Provide the (X, Y) coordinate of the cell's center where the given text is located.  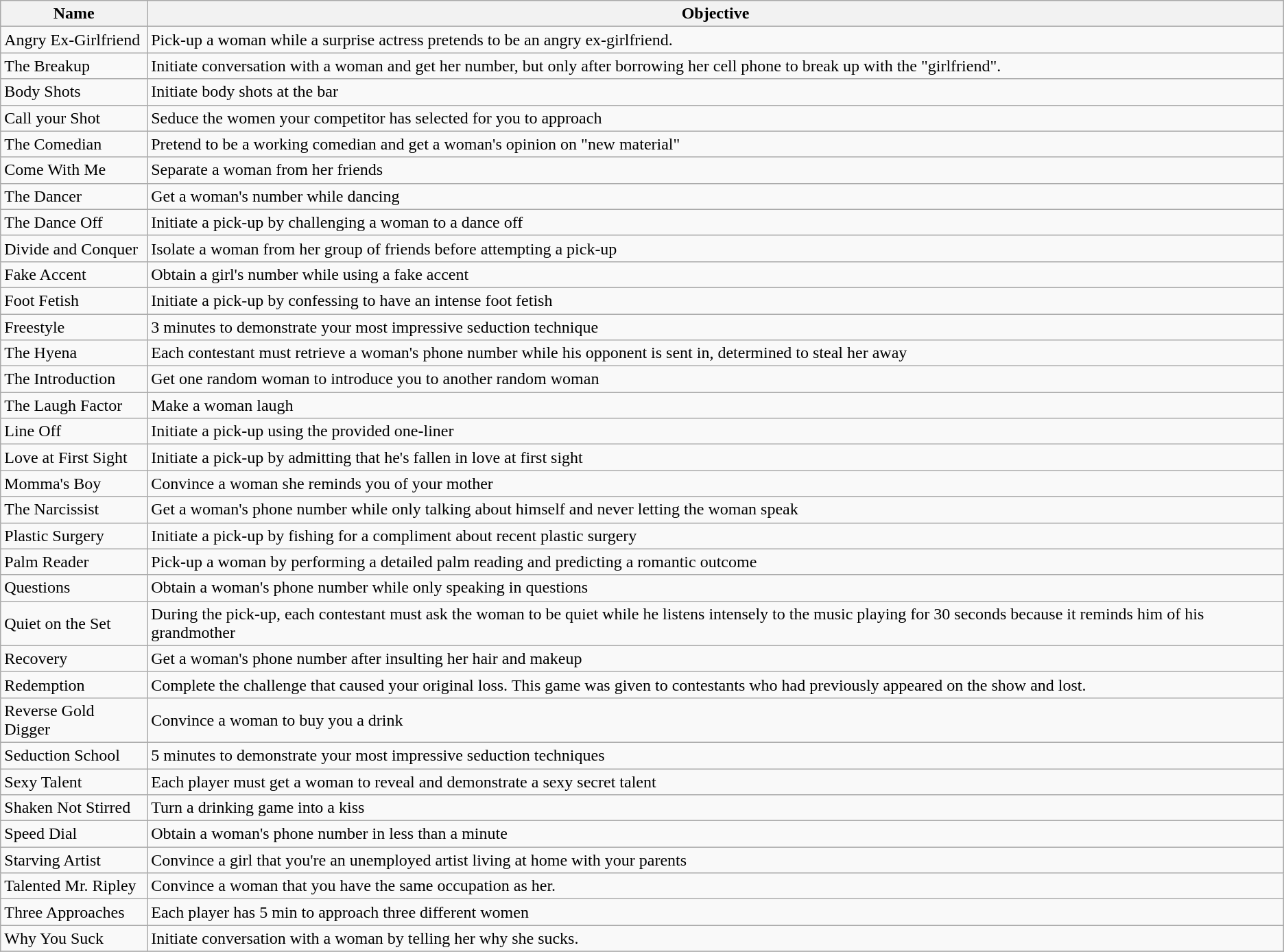
The Laugh Factor (74, 405)
Obtain a woman's phone number in less than a minute (716, 834)
Pick-up a woman by performing a detailed palm reading and predicting a romantic outcome (716, 562)
Isolate a woman from her group of friends before attempting a pick-up (716, 248)
Reverse Gold Digger (74, 720)
Initiate conversation with a woman and get her number, but only after borrowing her cell phone to break up with the "girlfriend". (716, 66)
Initiate a pick-up by admitting that he's fallen in love at first sight (716, 457)
3 minutes to demonstrate your most impressive seduction technique (716, 327)
Complete the challenge that caused your original loss. This game was given to contestants who had previously appeared on the show and lost. (716, 685)
Why You Suck (74, 938)
Talented Mr. Ripley (74, 886)
Line Off (74, 431)
Obtain a woman's phone number while only speaking in questions (716, 588)
Fake Accent (74, 274)
Initiate body shots at the bar (716, 92)
Initiate a pick-up by confessing to have an intense foot fetish (716, 300)
Each contestant must retrieve a woman's phone number while his opponent is sent in, determined to steal her away (716, 353)
Pretend to be a working comedian and get a woman's opinion on "new material" (716, 144)
Momma's Boy (74, 484)
Seduction School (74, 755)
5 minutes to demonstrate your most impressive seduction techniques (716, 755)
Turn a drinking game into a kiss (716, 808)
The Introduction (74, 379)
Initiate a pick-up by fishing for a compliment about recent plastic surgery (716, 536)
Starving Artist (74, 860)
Name (74, 14)
Objective (716, 14)
Convince a girl that you're an unemployed artist living at home with your parents (716, 860)
Sexy Talent (74, 781)
Each player must get a woman to reveal and demonstrate a sexy secret talent (716, 781)
Convince a woman to buy you a drink (716, 720)
Freestyle (74, 327)
Redemption (74, 685)
Initiate conversation with a woman by telling her why she sucks. (716, 938)
Convince a woman she reminds you of your mother (716, 484)
The Hyena (74, 353)
The Breakup (74, 66)
Seduce the women your competitor has selected for you to approach (716, 118)
Get one random woman to introduce you to another random woman (716, 379)
Obtain a girl's number while using a fake accent (716, 274)
Separate a woman from her friends (716, 170)
Plastic Surgery (74, 536)
Come With Me (74, 170)
Foot Fetish (74, 300)
Body Shots (74, 92)
The Dancer (74, 196)
Make a woman laugh (716, 405)
The Narcissist (74, 510)
Quiet on the Set (74, 623)
Shaken Not Stirred (74, 808)
The Comedian (74, 144)
Get a woman's number while dancing (716, 196)
Palm Reader (74, 562)
Speed Dial (74, 834)
Love at First Sight (74, 457)
Three Approaches (74, 912)
Get a woman's phone number after insulting her hair and makeup (716, 658)
Each player has 5 min to approach three different women (716, 912)
Questions (74, 588)
Convince a woman that you have the same occupation as her. (716, 886)
Angry Ex-Girlfriend (74, 40)
Initiate a pick-up by challenging a woman to a dance off (716, 222)
Initiate a pick-up using the provided one-liner (716, 431)
Recovery (74, 658)
Divide and Conquer (74, 248)
Get a woman's phone number while only talking about himself and never letting the woman speak (716, 510)
Pick-up a woman while a surprise actress pretends to be an angry ex-girlfriend. (716, 40)
The Dance Off (74, 222)
Call your Shot (74, 118)
